Find where the given text appears and provide that cell's center as [X, Y] coordinate. 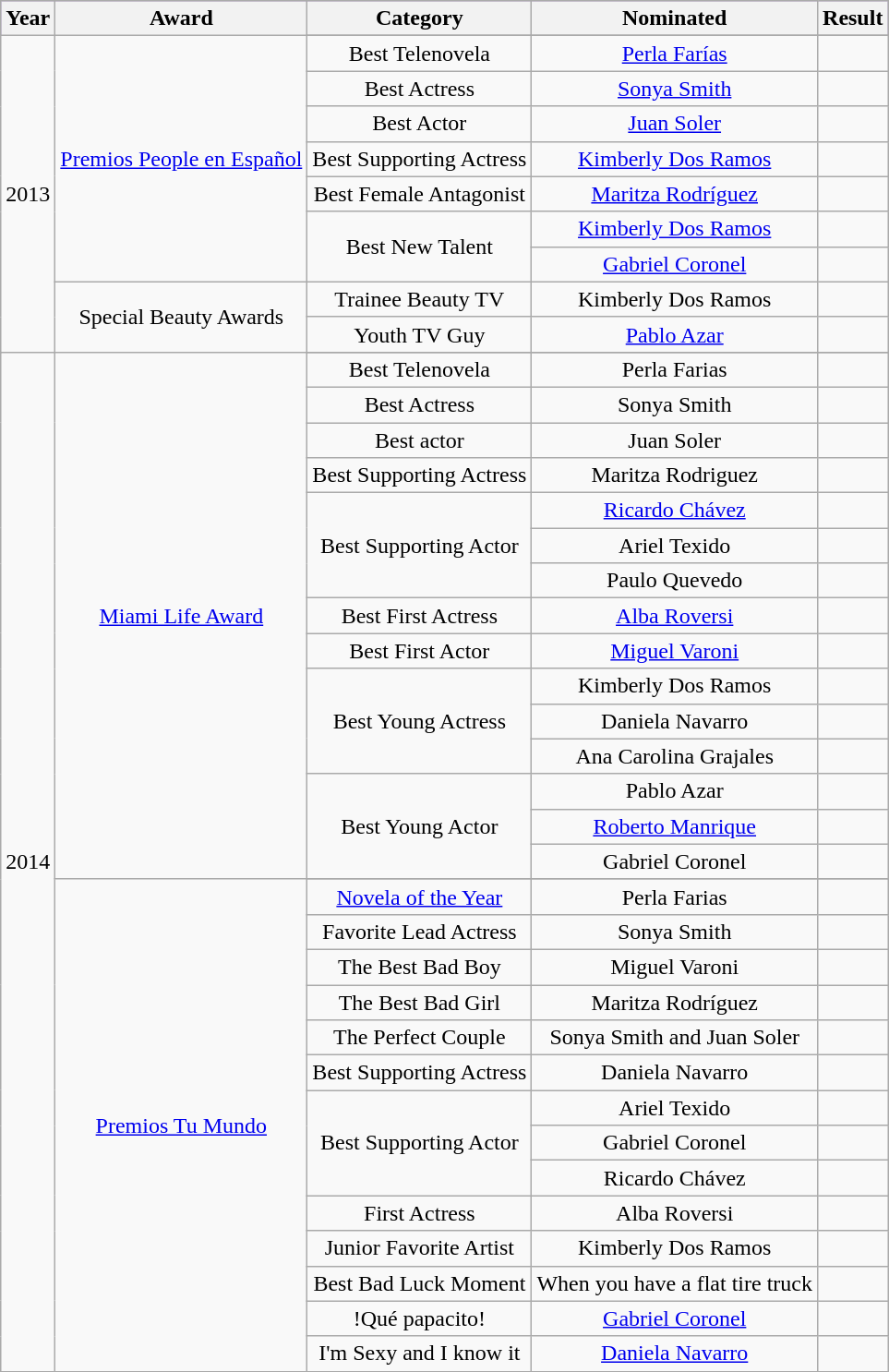
Best First Actor [419, 651]
Maritza Rodriguez [675, 475]
2014 [28, 861]
The Best Bad Girl [419, 1002]
Best actor [419, 440]
Special Beauty Awards [181, 317]
Best New Talent [419, 247]
Paulo Quevedo [675, 581]
2013 [28, 194]
Best Female Antagonist [419, 194]
Premios Tu Mundo [181, 1125]
Ana Carolina Grajales [675, 756]
Favorite Lead Actress [419, 932]
Best Actor [419, 124]
Best Young Actress [419, 721]
Roberto Manrique [675, 826]
I'm Sexy and I know it [419, 1354]
First Actress [419, 1213]
Best First Actress [419, 616]
Trainee Beauty TV [419, 299]
Category [419, 18]
Best Young Actor [419, 826]
Award [181, 18]
!Qué papacito! [419, 1318]
Miami Life Award [181, 615]
Result [853, 18]
Junior Favorite Artist [419, 1248]
Best Bad Luck Moment [419, 1283]
The Perfect Couple [419, 1038]
Sonya Smith and Juan Soler [675, 1038]
The Best Bad Boy [419, 967]
Year [28, 18]
Youth TV Guy [419, 334]
Premios People en Español [181, 159]
Perla Farías [675, 54]
When you have a flat tire truck [675, 1283]
Novela of the Year [419, 897]
Nominated [675, 18]
